Pinpoint the cell where the given text exists, returning its (X, Y) midpoint coordinate. 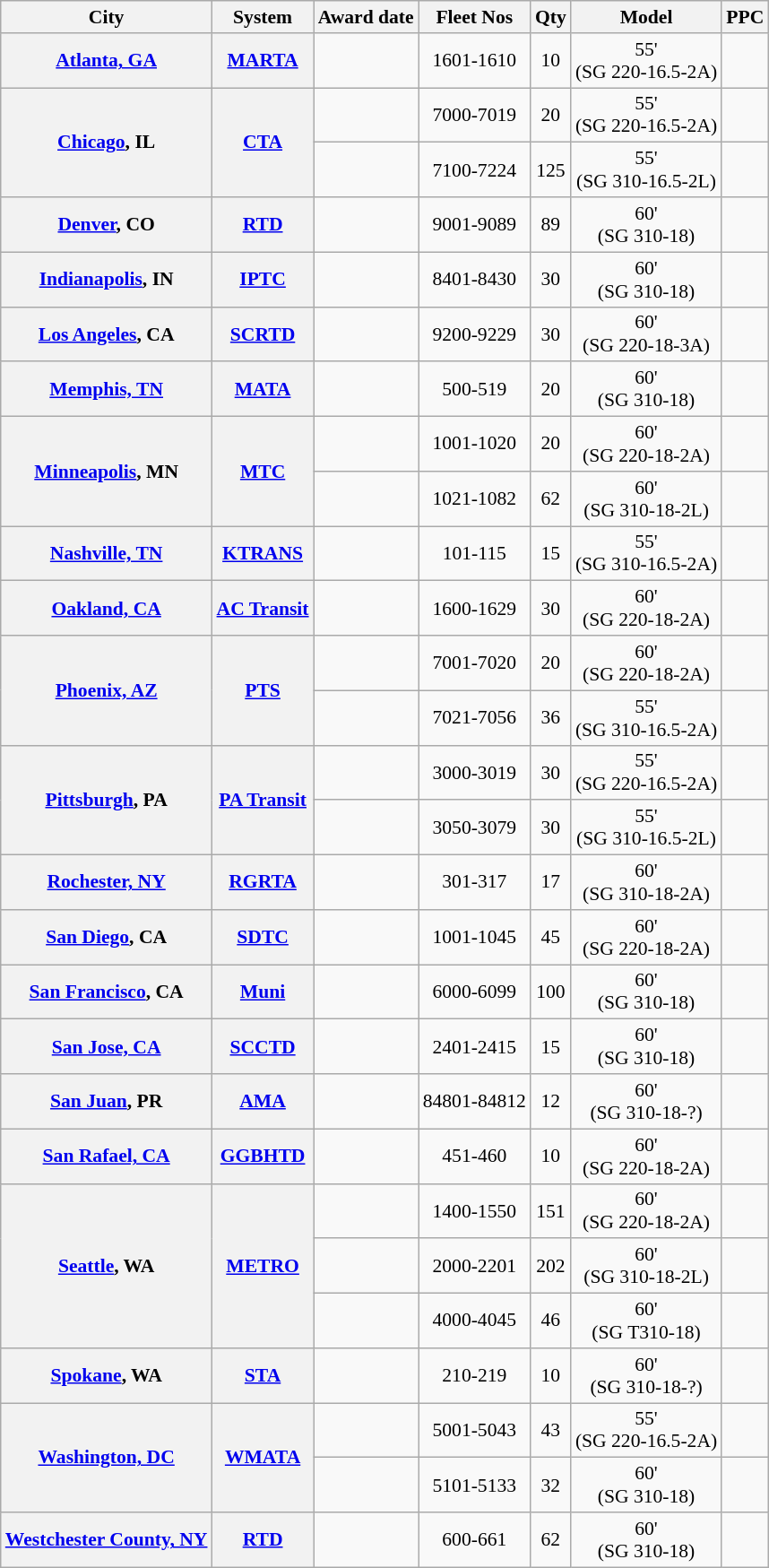
36 (550, 717)
San Rafael, CA (107, 1157)
Westchester County, NY (107, 1540)
WMATA (264, 1458)
3000-3019 (475, 773)
45 (550, 938)
202 (550, 1266)
RGRTA (264, 882)
Seattle, WA (107, 1266)
System (264, 17)
San Diego, CA (107, 938)
60'(SG 220-18-3A) (646, 334)
Rochester, NY (107, 882)
Indianapolis, IN (107, 280)
60'(SG 310-18-2A) (646, 882)
Fleet Nos (475, 17)
PTS (264, 690)
101-115 (475, 554)
Pittsburgh, PA (107, 800)
1021-1082 (475, 498)
1600-1629 (475, 608)
Denver, CO (107, 224)
GGBHTD (264, 1157)
1400-1550 (475, 1210)
4000-4045 (475, 1321)
Award date (366, 17)
3050-3079 (475, 828)
Minneapolis, MN (107, 472)
Phoenix, AZ (107, 690)
SCCTD (264, 1047)
8401-8430 (475, 280)
9001-9089 (475, 224)
SDTC (264, 938)
PA Transit (264, 800)
12 (550, 1101)
32 (550, 1485)
7000-7019 (475, 115)
2000-2201 (475, 1266)
Oakland, CA (107, 608)
Atlanta, GA (107, 61)
Nashville, TN (107, 554)
San Juan, PR (107, 1101)
Los Angeles, CA (107, 334)
MATA (264, 389)
89 (550, 224)
43 (550, 1431)
1001-1020 (475, 445)
San Francisco, CA (107, 992)
451-460 (475, 1157)
CTA (264, 143)
60'(SG T310-18) (646, 1321)
1001-1045 (475, 938)
MTC (264, 472)
500-519 (475, 389)
100 (550, 992)
San Jose, CA (107, 1047)
6000-6099 (475, 992)
Qty (550, 17)
5001-5043 (475, 1431)
Spokane, WA (107, 1375)
Chicago, IL (107, 143)
STA (264, 1375)
46 (550, 1321)
IPTC (264, 280)
2401-2415 (475, 1047)
7021-7056 (475, 717)
301-317 (475, 882)
Memphis, TN (107, 389)
600-661 (475, 1540)
84801-84812 (475, 1101)
PPC (745, 17)
7100-7224 (475, 170)
1601-1610 (475, 61)
151 (550, 1210)
METRO (264, 1266)
Washington, DC (107, 1458)
5101-5133 (475, 1485)
210-219 (475, 1375)
125 (550, 170)
KTRANS (264, 554)
MARTA (264, 61)
AMA (264, 1101)
City (107, 17)
SCRTD (264, 334)
AC Transit (264, 608)
Model (646, 17)
7001-7020 (475, 663)
Muni (264, 992)
17 (550, 882)
9200-9229 (475, 334)
